Determine the (X, Y) coordinate at the center of the cell enclosing the given text.  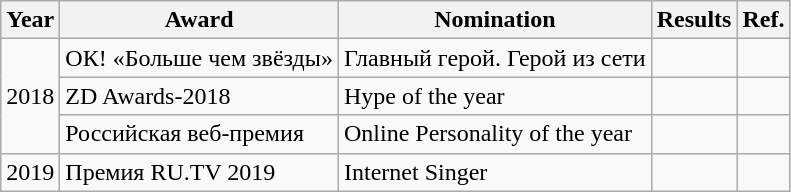
Hype of the year (494, 96)
Nomination (494, 20)
Internet Singer (494, 172)
Российская веб-премия (200, 134)
Award (200, 20)
Премия RU.TV 2019 (200, 172)
Главный герой. Герой из сети (494, 58)
Online Personality of the year (494, 134)
ОК! «Больше чем звёзды» (200, 58)
Results (694, 20)
Year (30, 20)
2018 (30, 96)
ZD Awards-2018 (200, 96)
Ref. (764, 20)
2019 (30, 172)
